Provide the [x, y] coordinate of the cell's center where the given text is located.  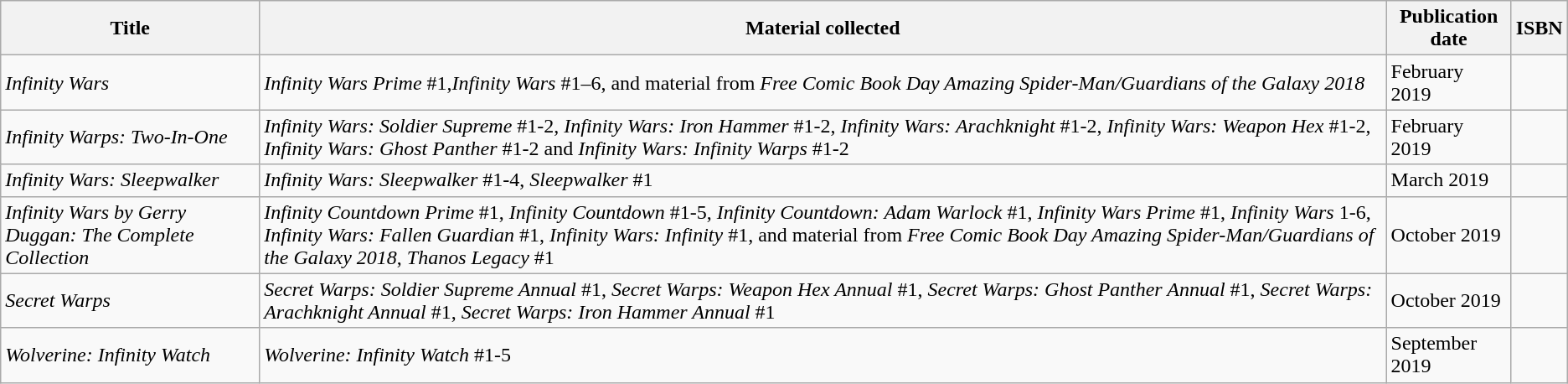
Infinity Warps: Two-In-One [131, 138]
ISBN [1540, 29]
Material collected [823, 29]
Infinity Wars [131, 82]
Infinity Wars: Sleepwalker [131, 180]
March 2019 [1449, 180]
Infinity Wars Prime #1,Infinity Wars #1–6, and material from Free Comic Book Day Amazing Spider-Man/Guardians of the Galaxy 2018 [823, 82]
Publication date [1449, 29]
Wolverine: Infinity Watch [131, 355]
Title [131, 29]
Wolverine: Infinity Watch #1-5 [823, 355]
September 2019 [1449, 355]
Infinity Wars by Gerry Duggan: The Complete Collection [131, 235]
Infinity Wars: Sleepwalker #1-4, Sleepwalker #1 [823, 180]
Secret Warps [131, 300]
